Find where the given text appears and provide that cell's center as (x, y) coordinate. 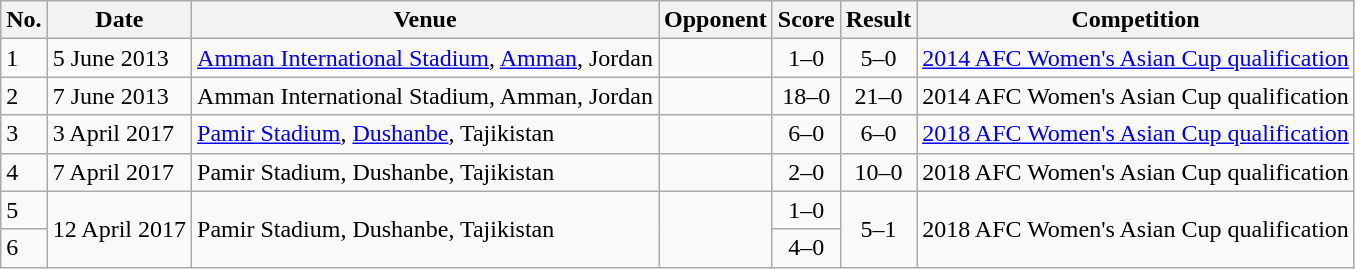
12 April 2017 (119, 229)
4 (24, 172)
7 April 2017 (119, 172)
Result (878, 20)
10–0 (878, 172)
3 April 2017 (119, 134)
Score (806, 20)
2 (24, 96)
Competition (1136, 20)
5–1 (878, 229)
21–0 (878, 96)
18–0 (806, 96)
2–0 (806, 172)
3 (24, 134)
5 (24, 210)
Date (119, 20)
6 (24, 248)
Venue (426, 20)
4–0 (806, 248)
5–0 (878, 58)
Opponent (716, 20)
No. (24, 20)
7 June 2013 (119, 96)
5 June 2013 (119, 58)
1 (24, 58)
